Provide the [X, Y] coordinate of the cell's center where the given text is located.  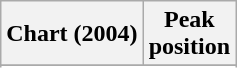
Chart (2004) [72, 34]
Peakposition [189, 34]
